Locate the cell with the specified text and output its [X, Y] center coordinate. 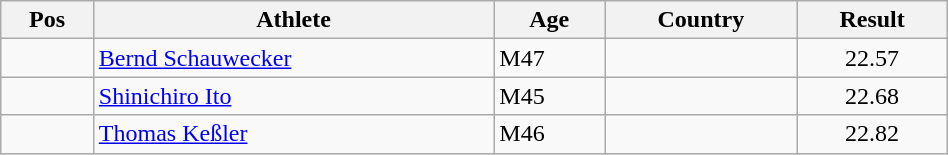
Pos [48, 20]
M45 [550, 96]
22.68 [872, 96]
22.82 [872, 134]
Result [872, 20]
Thomas Keßler [293, 134]
Athlete [293, 20]
Age [550, 20]
Shinichiro Ito [293, 96]
M47 [550, 58]
22.57 [872, 58]
Bernd Schauwecker [293, 58]
M46 [550, 134]
Country [701, 20]
